Find where the given text appears and provide that cell's center as (X, Y) coordinate. 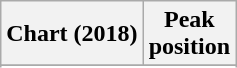
Peakposition (189, 34)
Chart (2018) (72, 34)
